Find where the given text appears and provide that cell's center as [X, Y] coordinate. 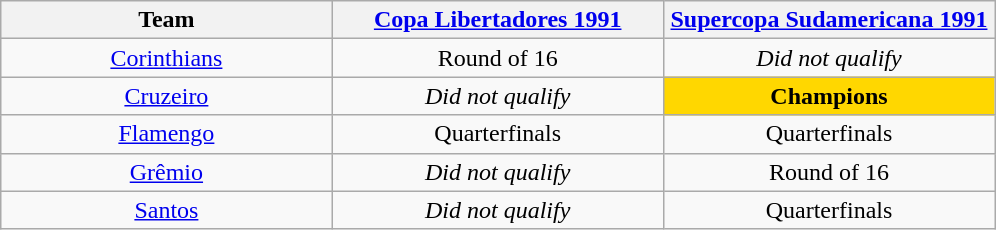
Corinthians [166, 58]
Champions [828, 96]
Flamengo [166, 134]
Grêmio [166, 172]
Cruzeiro [166, 96]
Santos [166, 210]
Supercopa Sudamericana 1991 [828, 20]
Team [166, 20]
Copa Libertadores 1991 [498, 20]
